Return [x, y] of the center of cell containing provided text 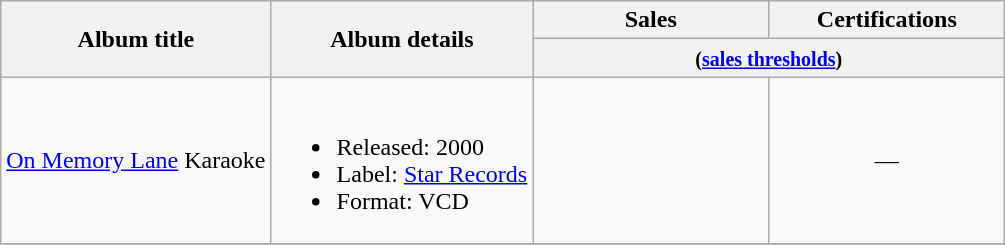
Released: 2000Label: Star RecordsFormat: VCD [402, 160]
(sales thresholds) [769, 58]
— [887, 160]
Sales [651, 20]
On Memory Lane Karaoke [136, 160]
Album details [402, 39]
Album title [136, 39]
Certifications [887, 20]
